Return the (x, y) coordinate for the center point of the cell that contains the specified text.  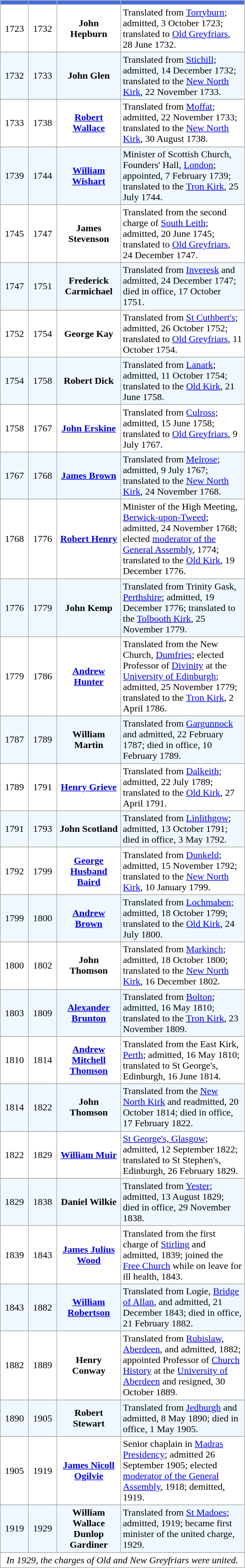
Translated from Torryburn; admitted, 3 October 1723; translated to Old Greyfriars, 28 June 1732. (183, 29)
Translated from St Madoes; admitted, 1919; became first minister of the united charge, 1929. (183, 1529)
Robert Stewart (89, 1418)
Translated from Dunkeld; admitted, 15 November 1792; translated to the New North Kirk, 10 January 1799. (183, 871)
William Muir (89, 1154)
1786 (43, 677)
Translated from the second charge of South Leith; admitted, 20 June 1745; translated to Old Greyfriars, 24 December 1747. (183, 234)
Frederick Carmichael (89, 286)
1738 (43, 123)
1723 (14, 29)
Translated from Logie, Bridge of Allan, and admitted, 21 December 1843; died in office, 21 February 1882. (183, 1307)
Translated from Yester; admitted, 13 August 1829; died in office, 29 November 1838. (183, 1202)
1751 (43, 286)
William Wallace Dunlop Gardiner (89, 1529)
Henry Grieve (89, 787)
Andrew Hunter (89, 677)
1803 (14, 1013)
1793 (43, 829)
1739 (14, 176)
1745 (14, 234)
1810 (14, 1060)
John Glen (89, 75)
William Wishart (89, 176)
Translated from Melrose; admitted, 9 July 1767; translated to the New North Kirk, 24 November 1768. (183, 475)
William Robertson (89, 1307)
1787 (14, 740)
Robert Henry (89, 539)
Alexander Brunton (89, 1013)
George Kay (89, 334)
Senior chaplain in Madras Presidency; admitted 26 September 1905; elected moderator of the General Assembly, 1918; demitted, 1919. (183, 1471)
Translated from Lochmaben; admitted, 18 October 1799; translated to the Old Kirk, 24 July 1800. (183, 918)
Translated from Moffat; admitted, 22 November 1733; translated to the New North Kirk, 30 August 1738. (183, 123)
1752 (14, 334)
1792 (14, 871)
1839 (14, 1255)
Andrew Mitchell Thomson (89, 1060)
Translated from Trinity Gask, Perthshire; admitted, 19 December 1776; translated to the Tolbooth Kirk, 25 November 1779. (183, 607)
Translated from Culross; admitted, 15 June 1758; translated to Old Greyfriars, 9 July 1767. (183, 428)
John Scotland (89, 829)
1890 (14, 1418)
Translated from Markinch; admitted, 18 October 1800; translated to the New North Kirk, 16 December 1802. (183, 965)
Translated from Stichill; admitted, 14 December 1732; translated to the New North Kirk, 22 November 1733. (183, 75)
Translated from Gargunnock and admitted, 22 February 1787; died in office, 10 February 1789. (183, 740)
Minister of Scottish Church, Founders' Hall, London; appointed, 7 February 1739; translated to the Tron Kirk, 25 July 1744. (183, 176)
Translated from the first charge of Stirling and admitted, 1839; joined the Free Church while on leave for ill health, 1843. (183, 1255)
Robert Wallace (89, 123)
George Husband Baird (89, 871)
1838 (43, 1202)
Daniel Wilkie (89, 1202)
William Martin (89, 740)
1744 (43, 176)
1802 (43, 965)
Translated from Dalkeith; admitted, 22 July 1789; translated to the Old Kirk, 27 April 1791. (183, 787)
Andrew Brown (89, 918)
1809 (43, 1013)
James Julius Wood (89, 1255)
Translated from the New North Kirk and readmitted, 20 October 1814; died in office, 17 February 1822. (183, 1108)
John Kemp (89, 607)
James Stevenson (89, 234)
Robert Dick (89, 381)
Translated from Bolton; admitted, 16 May 1810; translated to the Tron Kirk, 23 November 1809. (183, 1013)
Translated from St Cuthbert's; admitted, 26 October 1752; translated to Old Greyfriars, 11 October 1754. (183, 334)
St George's, Glasgow; admitted, 12 September 1822; translated to St Stephen's, Edinburgh, 26 February 1829. (183, 1154)
John Erskine (89, 428)
Translated from Jedburgh and admitted, 8 May 1890; died in office, 1 May 1905. (183, 1418)
Translated from Linlithgow; admitted, 13 October 1791; died in office, 3 May 1792. (183, 829)
Henry Conway (89, 1365)
John Hepburn (89, 29)
In 1929, the charges of Old and New Greyfriars were united. (122, 1560)
James Brown (89, 475)
1889 (43, 1365)
Translated from Inveresk and admitted, 24 December 1747; died in office, 17 October 1751. (183, 286)
Translated from the East Kirk, Perth; admitted, 16 May 1810; translated to St George's, Edinburgh, 16 June 1814. (183, 1060)
1929 (43, 1529)
Translated from Lanark; admitted, 11 October 1754; translated to the Old Kirk, 21 June 1758. (183, 381)
James Nicoll Ogilvie (89, 1471)
